For the text-containing cell, return its midpoint in [X, Y] coordinate format. 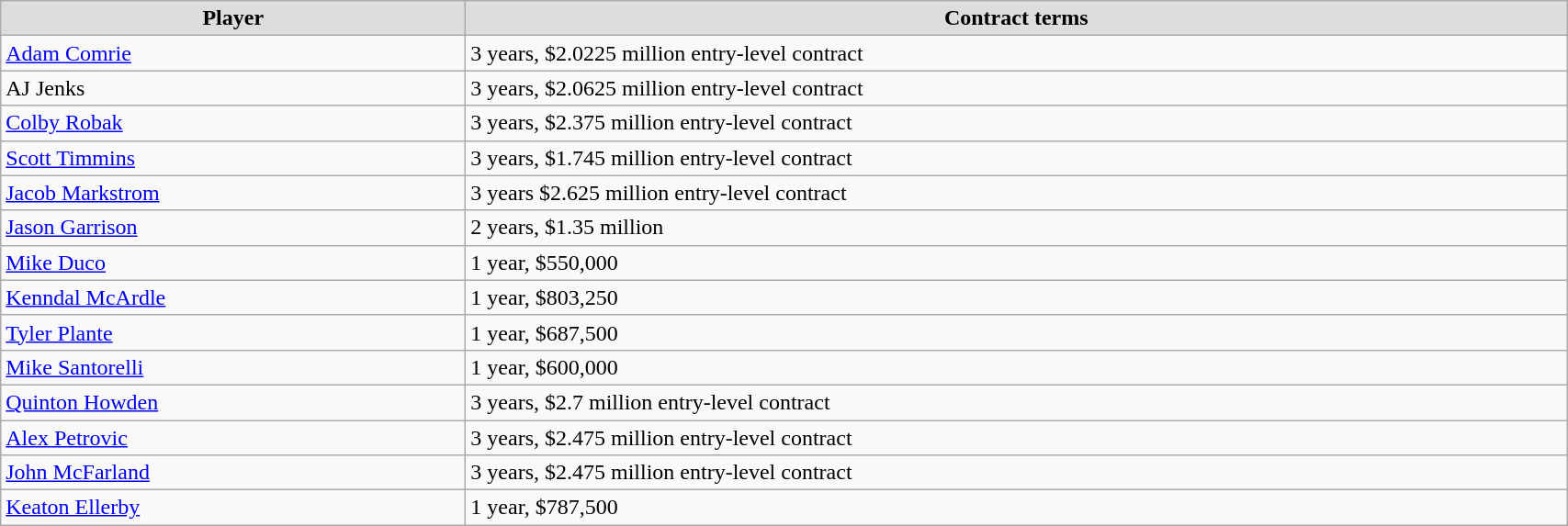
Player [233, 18]
3 years, $2.7 million entry-level contract [1016, 402]
Mike Santorelli [233, 367]
3 years, $2.375 million entry-level contract [1016, 123]
John McFarland [233, 473]
1 year, $803,250 [1016, 297]
1 year, $787,500 [1016, 508]
2 years, $1.35 million [1016, 228]
Tyler Plante [233, 332]
Keaton Ellerby [233, 508]
3 years, $2.0225 million entry-level contract [1016, 53]
Jacob Markstrom [233, 193]
1 year, $687,500 [1016, 332]
Adam Comrie [233, 53]
Jason Garrison [233, 228]
1 year, $600,000 [1016, 367]
Quinton Howden [233, 402]
3 years, $1.745 million entry-level contract [1016, 158]
Mike Duco [233, 263]
Colby Robak [233, 123]
3 years, $2.0625 million entry-level contract [1016, 88]
AJ Jenks [233, 88]
Kenndal McArdle [233, 297]
Alex Petrovic [233, 438]
3 years $2.625 million entry-level contract [1016, 193]
Scott Timmins [233, 158]
Contract terms [1016, 18]
1 year, $550,000 [1016, 263]
